From the cell containing the given text, extract its center point as (X, Y) coordinate. 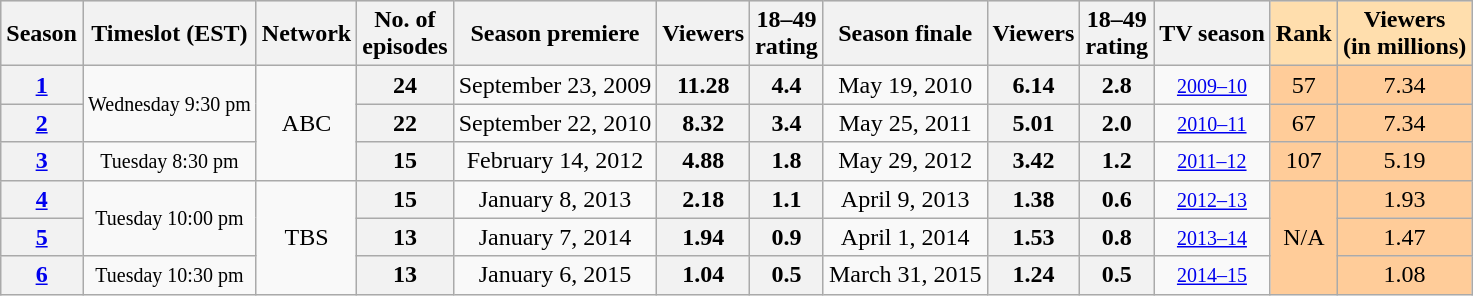
April 9, 2013 (905, 199)
May 29, 2012 (905, 161)
4.4 (787, 85)
4.88 (704, 161)
N/A (1304, 237)
Tuesday 10:00 pm (169, 218)
5.01 (1034, 123)
1.53 (1034, 237)
Network (306, 34)
Season (42, 34)
ABC (306, 123)
September 22, 2010 (555, 123)
1.38 (1034, 199)
5.19 (1404, 161)
6 (42, 275)
January 7, 2014 (555, 237)
2014–15 (1212, 275)
January 8, 2013 (555, 199)
2010–11 (1212, 123)
5 (42, 237)
May 25, 2011 (905, 123)
2.8 (1117, 85)
Tuesday 10:30 pm (169, 275)
22 (405, 123)
1.04 (704, 275)
May 19, 2010 (905, 85)
April 1, 2014 (905, 237)
2 (42, 123)
February 14, 2012 (555, 161)
0.9 (787, 237)
Rank (1304, 34)
2.18 (704, 199)
107 (1304, 161)
Timeslot (EST) (169, 34)
1.2 (1117, 161)
1.24 (1034, 275)
8.32 (704, 123)
2012–13 (1212, 199)
Season finale (905, 34)
67 (1304, 123)
6.14 (1034, 85)
March 31, 2015 (905, 275)
January 6, 2015 (555, 275)
No. ofepisodes (405, 34)
3.4 (787, 123)
TV season (1212, 34)
2011–12 (1212, 161)
1 (42, 85)
1.1 (787, 199)
1.93 (1404, 199)
Viewers(in millions) (1404, 34)
2.0 (1117, 123)
57 (1304, 85)
11.28 (704, 85)
0.6 (1117, 199)
2009–10 (1212, 85)
1.08 (1404, 275)
September 23, 2009 (555, 85)
3 (42, 161)
1.8 (787, 161)
4 (42, 199)
Tuesday 8:30 pm (169, 161)
2013–14 (1212, 237)
24 (405, 85)
1.94 (704, 237)
3.42 (1034, 161)
1.47 (1404, 237)
Wednesday 9:30 pm (169, 104)
0.8 (1117, 237)
TBS (306, 237)
Season premiere (555, 34)
